Return the (x, y) coordinate for the center point of the cell that contains the specified text.  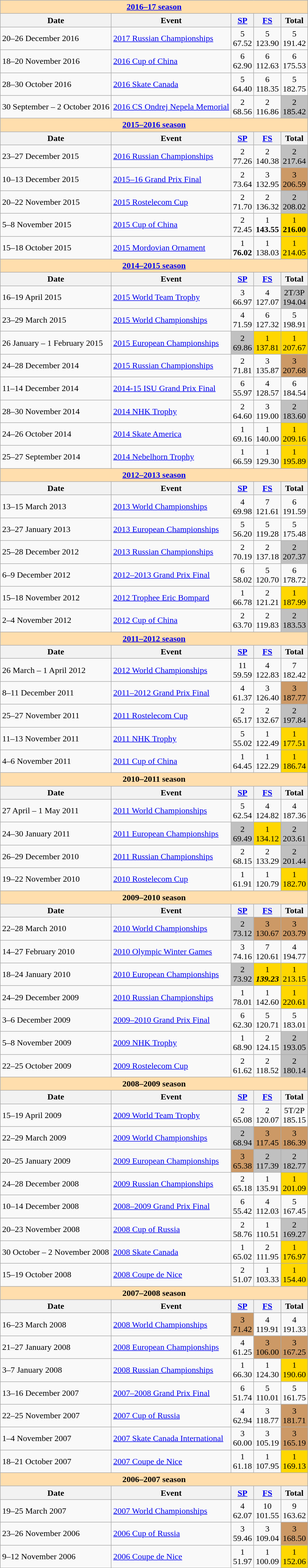
1 134.12 (267, 833)
1 65.02 (242, 1252)
2 61.62 (242, 1065)
2006 Cup of Russia (171, 1533)
24–28 December 2008 (56, 1183)
2017 Russian Championships (171, 39)
4 191.33 (294, 1324)
2 64.60 (242, 411)
2010 Rostelecom Cup (171, 879)
2016 Russian Championships (171, 156)
3 167.25 (294, 1347)
1 140.00 (267, 434)
2 120.07 (267, 1115)
2–4 November 2012 (56, 621)
15–18 October 2015 (56, 248)
6 184.54 (294, 389)
2 68.15 (242, 856)
1 186.74 (294, 761)
3 132.95 (267, 179)
6 51.74 (242, 1393)
23–29 March 2015 (56, 320)
2 197.84 (294, 715)
2008 European Championships (171, 1347)
2015 World Team Trophy (171, 297)
2 63.70 (242, 621)
2011 NHK Trophy (171, 739)
1 120.79 (267, 879)
6 175.53 (294, 61)
3 118.77 (267, 1415)
5 183.01 (294, 1020)
4 119.91 (267, 1324)
1 103.33 (267, 1275)
2 140.38 (267, 156)
18–24 January 2010 (56, 974)
5–8 November 2015 (56, 224)
2 71.70 (242, 202)
3 186.39 (294, 1138)
2008 World Championships (171, 1324)
1 61.91 (242, 879)
1 190.60 (294, 1370)
4 127.07 (267, 297)
25–28 December 2012 (56, 552)
4 61.25 (242, 1347)
2 193.05 (294, 1043)
3 66.97 (242, 297)
5 120.70 (267, 574)
23–26 November 2006 (56, 1533)
7 182.42 (294, 670)
22–29 March 2009 (56, 1138)
2008 Russian Championships (171, 1370)
2009–2010 season (154, 897)
2016 Cup of China (171, 61)
3 126.40 (267, 693)
1 214.05 (294, 248)
2015–2016 season (154, 125)
5–8 November 2009 (56, 1043)
2 117.39 (267, 1161)
21–27 January 2008 (56, 1347)
8–11 December 2011 (56, 693)
1 78.01 (242, 997)
2016–17 season (154, 7)
2007–2008 Grand Prix Final (171, 1393)
3 117.45 (267, 1138)
2013 European Championships (171, 529)
2 180.14 (294, 1065)
2007–2008 season (154, 1293)
2 58.76 (242, 1229)
2 137.18 (267, 552)
6–9 December 2012 (56, 574)
2011 Cup of China (171, 761)
2 183.53 (294, 621)
2009 European Championships (171, 1161)
4 62.07 (242, 1511)
23–27 December 2015 (56, 156)
1 169.13 (294, 1461)
26 March – 1 April 2012 (56, 670)
2 203.61 (294, 833)
6 62.30 (242, 1020)
2012–2013 Grand Prix Final (171, 574)
1 100.09 (267, 1556)
5 123.90 (267, 39)
1 129.30 (267, 457)
3 109.04 (267, 1533)
25–27 November 2011 (56, 715)
18–20 November 2016 (56, 61)
2015 Russian Championships (171, 365)
2008 Coupe de Nice (171, 1275)
2 65.17 (242, 715)
2 65.18 (242, 1183)
3–7 January 2008 (56, 1370)
5 191.42 (294, 39)
1 142.60 (267, 997)
2008 Skate Canada (171, 1252)
1 220.61 (294, 997)
13–16 December 2007 (56, 1393)
2010–2011 season (154, 779)
2 208.02 (294, 202)
11–14 December 2014 (56, 389)
5 167.45 (294, 1206)
2 73.92 (242, 974)
28–30 November 2014 (56, 411)
1 195.89 (294, 457)
3 119.00 (267, 411)
24–30 January 2011 (56, 833)
2008 Cup of Russia (171, 1229)
2010 Olympic Winter Games (171, 952)
3 130.67 (267, 929)
5 182.75 (294, 84)
4 194.77 (294, 952)
7 120.61 (267, 952)
20–23 November 2008 (56, 1229)
5 120.71 (267, 1020)
2008–2009 Grand Prix Final (171, 1206)
2008–2009 season (154, 1084)
3 65.38 (242, 1161)
4 122.83 (267, 670)
6 191.59 (294, 506)
1 143.55 (267, 224)
15–19 April 2009 (56, 1115)
3 206.59 (294, 179)
3 106.00 (267, 1347)
1 122.29 (267, 761)
3 135.87 (267, 365)
5 55.02 (242, 739)
2 132.67 (267, 715)
1 201.09 (294, 1183)
4 71.59 (242, 320)
1 68.90 (242, 1043)
2015 European Championships (171, 343)
11 59.59 (242, 670)
2 182.77 (294, 1161)
5 62.54 (242, 811)
2009 World Team Trophy (171, 1115)
2011 Russian Championships (171, 856)
25–27 September 2014 (56, 457)
3 181.71 (294, 1415)
1 137.81 (267, 343)
5 64.40 (242, 84)
2 73.64 (242, 179)
2 183.60 (294, 411)
2007 Cup of Russia (171, 1415)
2016 Skate Canada (171, 84)
5 56.20 (242, 529)
26–29 December 2010 (56, 856)
1 152.06 (294, 1556)
2 68.56 (242, 107)
2 136.32 (267, 202)
1 182.70 (294, 879)
2009 NHK Trophy (171, 1043)
3 59.46 (242, 1533)
24–26 October 2014 (56, 434)
16–23 March 2008 (56, 1324)
1 69.16 (242, 434)
10–14 December 2008 (56, 1206)
1 207.67 (294, 343)
2006 Coupe de Nice (171, 1556)
1 64.45 (242, 761)
2007 World Championships (171, 1511)
3 71.42 (242, 1324)
1 66.59 (242, 457)
4 112.03 (267, 1206)
26 January – 1 February 2015 (56, 343)
6 118.35 (267, 84)
6 178.72 (294, 574)
3 105.19 (267, 1439)
3 60.00 (242, 1439)
15–18 November 2012 (56, 598)
24–28 December 2014 (56, 365)
22–25 November 2007 (56, 1415)
2015 Cup of China (171, 224)
19–25 March 2007 (56, 1511)
4–6 November 2011 (56, 761)
22–28 March 2010 (56, 929)
1 135.91 (267, 1183)
5 198.91 (294, 320)
2T/3P 194.04 (294, 297)
6 62.90 (242, 61)
2007 Coupe de Nice (171, 1461)
2015 Rostelecom Cup (171, 202)
2009 World Championships (171, 1138)
18–21 October 2007 (56, 1461)
2 111.95 (267, 1252)
2011–2012 season (154, 639)
3 207.68 (294, 365)
2010 European Championships (171, 974)
1 110.51 (267, 1229)
2 72.45 (242, 224)
11–13 November 2011 (56, 739)
2 217.64 (294, 156)
2016 CS Ondrej Nepela Memorial (171, 107)
2014 NHK Trophy (171, 411)
16–19 April 2015 (56, 297)
1 66.30 (242, 1370)
4 61.37 (242, 693)
5 67.52 (242, 39)
30 September – 2 October 2016 (56, 107)
1 61.18 (242, 1461)
2006–2007 season (154, 1479)
2 68.94 (242, 1138)
6 58.02 (242, 574)
3 74.16 (242, 952)
23–27 January 2013 (56, 529)
13–15 March 2013 (56, 506)
2011–2012 Grand Prix Final (171, 693)
2011 World Championships (171, 811)
2014 Nebelhorn Trophy (171, 457)
1 138.03 (267, 248)
2014-15 ISU Grand Prix Final (171, 389)
2012–2013 season (154, 475)
2 124.15 (267, 1043)
2011 European Championships (171, 833)
5 110.01 (267, 1393)
2 118.52 (267, 1065)
20–22 November 2015 (56, 202)
1 66.78 (242, 598)
2 51.07 (242, 1275)
28–30 October 2016 (56, 84)
3 203.79 (294, 929)
7 121.61 (267, 506)
19–22 November 2010 (56, 879)
9 163.62 (294, 1511)
6 55.42 (242, 1206)
2010 World Championships (171, 929)
3 187.77 (294, 693)
15–19 October 2008 (56, 1275)
1 187.99 (294, 598)
2010 Russian Championships (171, 997)
1–4 November 2007 (56, 1439)
2 69.86 (242, 343)
20–25 January 2009 (56, 1161)
2007 Skate Canada International (171, 1439)
1 122.49 (267, 739)
2 169.27 (294, 1229)
2 133.29 (267, 856)
1 51.97 (242, 1556)
1 139.23 (267, 974)
2 207.37 (294, 552)
1 154.40 (294, 1275)
2013 World Championships (171, 506)
2012 World Championships (171, 670)
2 185.42 (294, 107)
5T/2P 185.15 (294, 1115)
1 209.16 (294, 434)
20–26 December 2016 (56, 39)
10–13 December 2015 (56, 179)
2 119.83 (267, 621)
6 55.97 (242, 389)
2012 Cup of China (171, 621)
24–29 December 2009 (56, 997)
2011 Rostelecom Cup (171, 715)
2012 Trophee Eric Bompard (171, 598)
4 62.94 (242, 1415)
27 April – 1 May 2011 (56, 811)
30 October – 2 November 2008 (56, 1252)
1 177.51 (294, 739)
3 165.19 (294, 1439)
2013 Russian Championships (171, 552)
3–6 December 2009 (56, 1020)
2014–2015 season (154, 266)
6 127.32 (267, 320)
4 69.98 (242, 506)
2 201.44 (294, 856)
22–25 October 2009 (56, 1065)
2009 Russian Championships (171, 1183)
9–12 November 2006 (56, 1556)
2015 Mordovian Ornament (171, 248)
5 175.48 (294, 529)
2 77.26 (242, 156)
2009 Rostelecom Cup (171, 1065)
2 73.12 (242, 929)
2015 World Championships (171, 320)
2 65.08 (242, 1115)
1 76.02 (242, 248)
4 124.82 (267, 811)
1 107.95 (267, 1461)
1 213.15 (294, 974)
2009–2010 Grand Prix Final (171, 1020)
4 187.36 (294, 811)
2 69.49 (242, 833)
10 101.55 (267, 1511)
2 70.19 (242, 552)
1 176.97 (294, 1252)
2 71.81 (242, 365)
1 124.30 (267, 1370)
3 168.50 (294, 1533)
2015–16 Grand Prix Final (171, 179)
2014 Skate America (171, 434)
6 112.63 (267, 61)
1 216.00 (294, 224)
2 121.21 (267, 598)
4 128.57 (267, 389)
14–27 February 2010 (56, 952)
5 161.75 (294, 1393)
2 116.86 (267, 107)
5 119.28 (267, 529)
